Detect which cell encompasses the target text, then output its (X, Y) center coordinate. 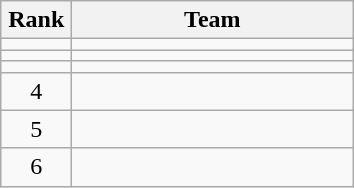
4 (36, 91)
5 (36, 129)
Rank (36, 20)
Team (212, 20)
6 (36, 167)
